Locate the cell with the specified text and output its (X, Y) center coordinate. 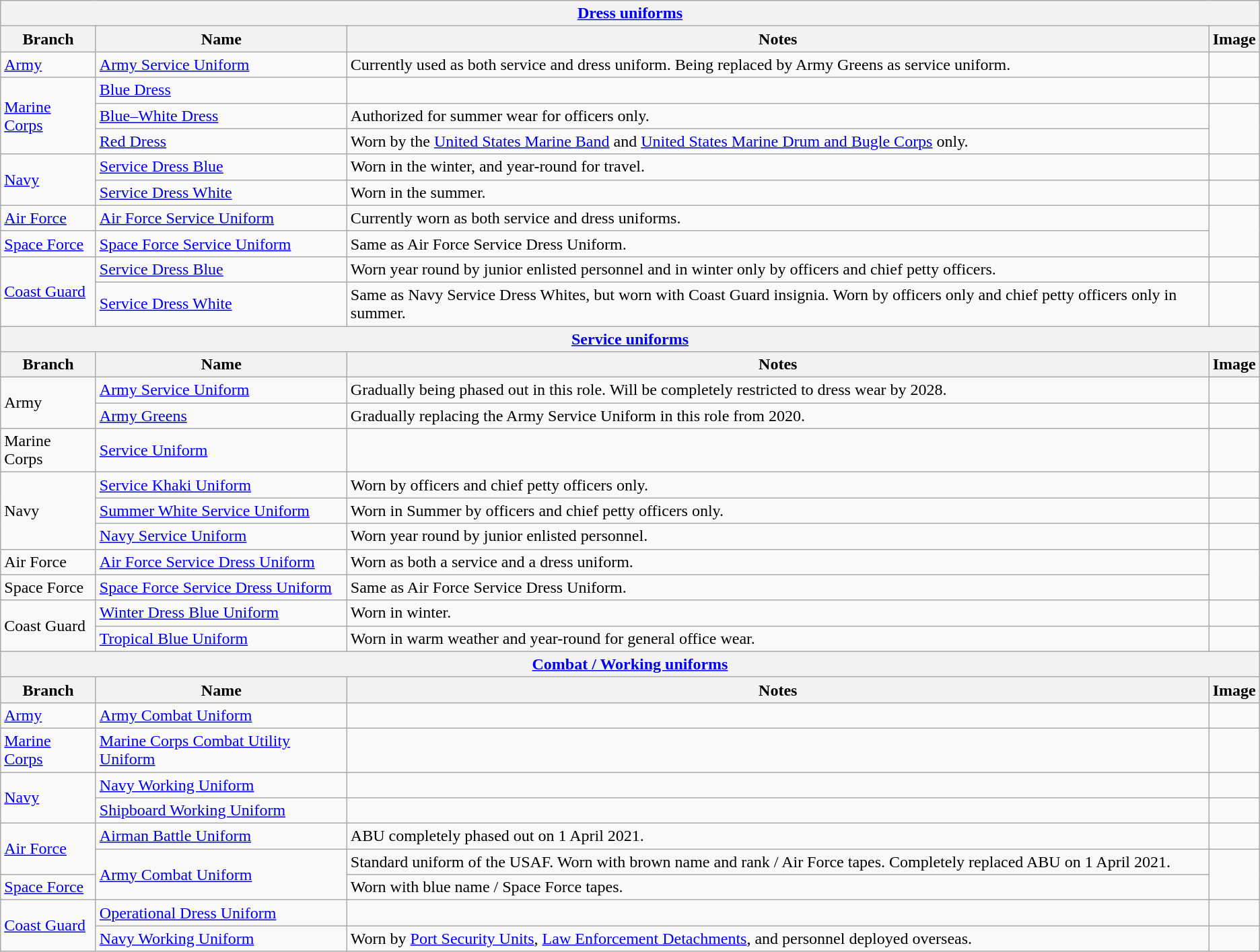
Air Force Service Dress Uniform (221, 562)
Winter Dress Blue Uniform (221, 613)
Marine Corps Combat Utility Uniform (221, 749)
Service Khaki Uniform (221, 485)
Summer White Service Uniform (221, 511)
Air Force Service Uniform (221, 218)
Airman Battle Uniform (221, 836)
Worn in warm weather and year-round for general office wear. (778, 638)
Navy Service Uniform (221, 536)
Worn year round by junior enlisted personnel. (778, 536)
Operational Dress Uniform (221, 913)
Blue Dress (221, 90)
Red Dress (221, 141)
Worn in the summer. (778, 192)
Dress uniforms (630, 13)
Currently worn as both service and dress uniforms. (778, 218)
Blue–White Dress (221, 116)
Service uniforms (630, 338)
Space Force Service Dress Uniform (221, 587)
Authorized for summer wear for officers only. (778, 116)
Gradually being phased out in this role. Will be completely restricted to dress wear by 2028. (778, 390)
Worn by officers and chief petty officers only. (778, 485)
Combat / Working uniforms (630, 664)
Worn in winter. (778, 613)
Worn in the winter, and year-round for travel. (778, 167)
Worn by Port Security Units, Law Enforcement Detachments, and personnel deployed overseas. (778, 939)
Space Force Service Uniform (221, 244)
Worn with blue name / Space Force tapes. (778, 887)
Shipboard Working Uniform (221, 811)
Worn in Summer by officers and chief petty officers only. (778, 511)
Tropical Blue Uniform (221, 638)
Currently used as both service and dress uniform. Being replaced by Army Greens as service uniform. (778, 65)
Army Greens (221, 416)
ABU completely phased out on 1 April 2021. (778, 836)
Service Uniform (221, 451)
Worn by the United States Marine Band and United States Marine Drum and Bugle Corps only. (778, 141)
Same as Navy Service Dress Whites, but worn with Coast Guard insignia. Worn by officers only and chief petty officers only in summer. (778, 304)
Worn as both a service and a dress uniform. (778, 562)
Standard uniform of the USAF. Worn with brown name and rank / Air Force tapes. Completely replaced ABU on 1 April 2021. (778, 862)
Gradually replacing the Army Service Uniform in this role from 2020. (778, 416)
Worn year round by junior enlisted personnel and in winter only by officers and chief petty officers. (778, 269)
